Determine the (X, Y) coordinate at the center of the cell enclosing the given text.  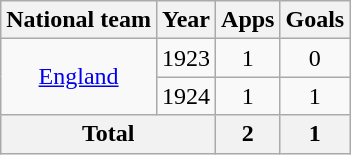
National team (79, 20)
Goals (315, 20)
Apps (248, 20)
Year (186, 20)
1923 (186, 58)
England (79, 77)
0 (315, 58)
Total (108, 134)
1924 (186, 96)
2 (248, 134)
